From the cell containing the given text, extract its center point as [x, y] coordinate. 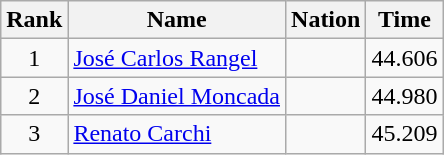
45.209 [404, 134]
Rank [34, 20]
Name [177, 20]
1 [34, 58]
3 [34, 134]
Time [404, 20]
José Daniel Moncada [177, 96]
2 [34, 96]
Renato Carchi [177, 134]
Nation [326, 20]
44.606 [404, 58]
José Carlos Rangel [177, 58]
44.980 [404, 96]
